Return [x, y] of the center of cell containing provided text 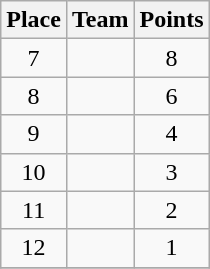
7 [34, 58]
4 [172, 134]
1 [172, 248]
11 [34, 210]
2 [172, 210]
Team [100, 20]
3 [172, 172]
10 [34, 172]
9 [34, 134]
Points [172, 20]
Place [34, 20]
6 [172, 96]
12 [34, 248]
